Detect which cell encompasses the target text, then output its (X, Y) center coordinate. 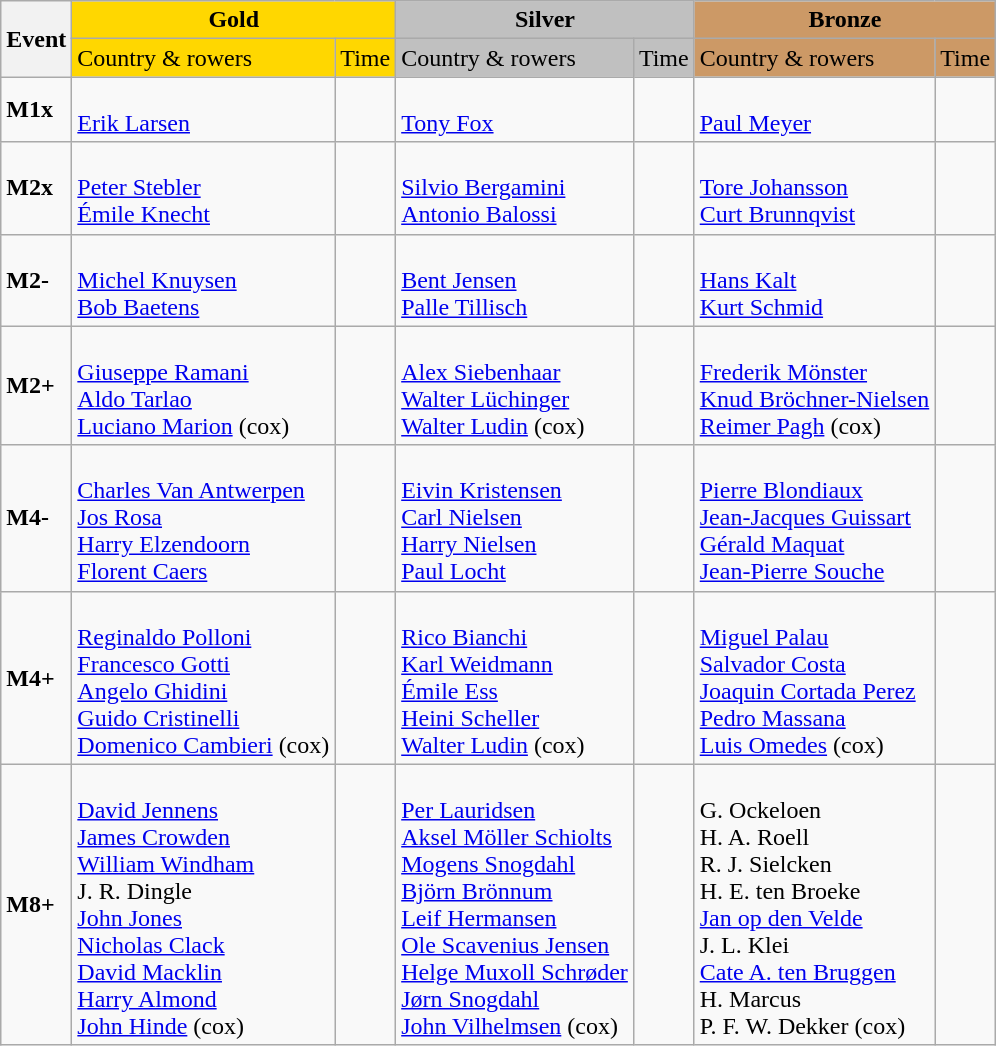
Hans Kalt Kurt Schmid (814, 280)
M2+ (36, 386)
Pierre Blondiaux Jean-Jacques Guissart Gérald Maquat Jean-Pierre Souche (814, 518)
Michel Knuysen Bob Baetens (204, 280)
Paul Meyer (814, 110)
Peter Stebler Émile Knecht (204, 188)
Erik Larsen (204, 110)
M8+ (36, 904)
Tore Johansson Curt Brunnqvist (814, 188)
M1x (36, 110)
Miguel Palau Salvador Costa Joaquin Cortada Perez Pedro Massana Luis Omedes (cox) (814, 678)
Gold (234, 20)
M4- (36, 518)
Giuseppe Ramani Aldo Tarlao Luciano Marion (cox) (204, 386)
Charles Van Antwerpen Jos Rosa Harry Elzendoorn Florent Caers (204, 518)
Rico Bianchi Karl Weidmann Émile Ess Heini Scheller Walter Ludin (cox) (515, 678)
Eivin Kristensen Carl Nielsen Harry Nielsen Paul Locht (515, 518)
M2x (36, 188)
M2- (36, 280)
Reginaldo Polloni Francesco Gotti Angelo Ghidini Guido Cristinelli Domenico Cambieri (cox) (204, 678)
Alex Siebenhaar Walter Lüchinger Walter Ludin (cox) (515, 386)
Frederik Mönster Knud Bröchner-Nielsen Reimer Pagh (cox) (814, 386)
Bent Jensen Palle Tillisch (515, 280)
Bronze (844, 20)
Silvio Bergamini Antonio Balossi (515, 188)
David Jennens James Crowden William Windham J. R. Dingle John Jones Nicholas Clack David Macklin Harry Almond John Hinde (cox) (204, 904)
M4+ (36, 678)
Silver (546, 20)
G. Ockeloen H. A. Roell R. J. Sielcken H. E. ten Broeke Jan op den Velde J. L. Klei Cate A. ten Bruggen H. Marcus P. F. W. Dekker (cox) (814, 904)
Event (36, 39)
Tony Fox (515, 110)
